Return (x, y) of the center of cell containing provided text 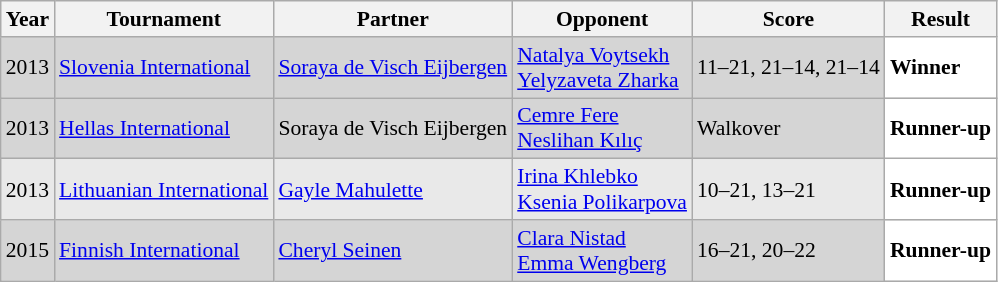
Lithuanian International (164, 190)
Walkover (788, 128)
Finnish International (164, 250)
Partner (392, 19)
Score (788, 19)
Clara Nistad Emma Wengberg (602, 250)
Gayle Mahulette (392, 190)
Hellas International (164, 128)
Winner (940, 68)
10–21, 13–21 (788, 190)
Slovenia International (164, 68)
Natalya Voytsekh Yelyzaveta Zharka (602, 68)
Cemre Fere Neslihan Kılıç (602, 128)
2015 (28, 250)
Result (940, 19)
Tournament (164, 19)
Irina Khlebko Ksenia Polikarpova (602, 190)
Cheryl Seinen (392, 250)
16–21, 20–22 (788, 250)
11–21, 21–14, 21–14 (788, 68)
Year (28, 19)
Opponent (602, 19)
